Locate the cell with the specified text and output its (x, y) center coordinate. 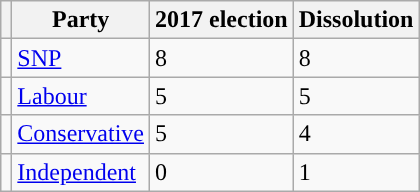
Independent (81, 172)
Labour (81, 96)
4 (356, 134)
SNP (81, 58)
Party (81, 20)
0 (222, 172)
2017 election (222, 20)
1 (356, 172)
Dissolution (356, 20)
Conservative (81, 134)
